Locate the cell with the specified text and output its [x, y] center coordinate. 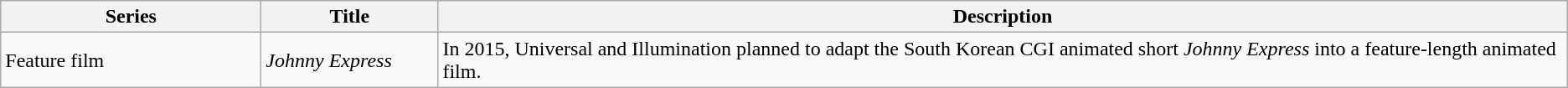
In 2015, Universal and Illumination planned to adapt the South Korean CGI animated short Johnny Express into a feature-length animated film. [1003, 60]
Series [131, 17]
Title [350, 17]
Johnny Express [350, 60]
Description [1003, 17]
Feature film [131, 60]
